Return [x, y] of the center of cell containing provided text 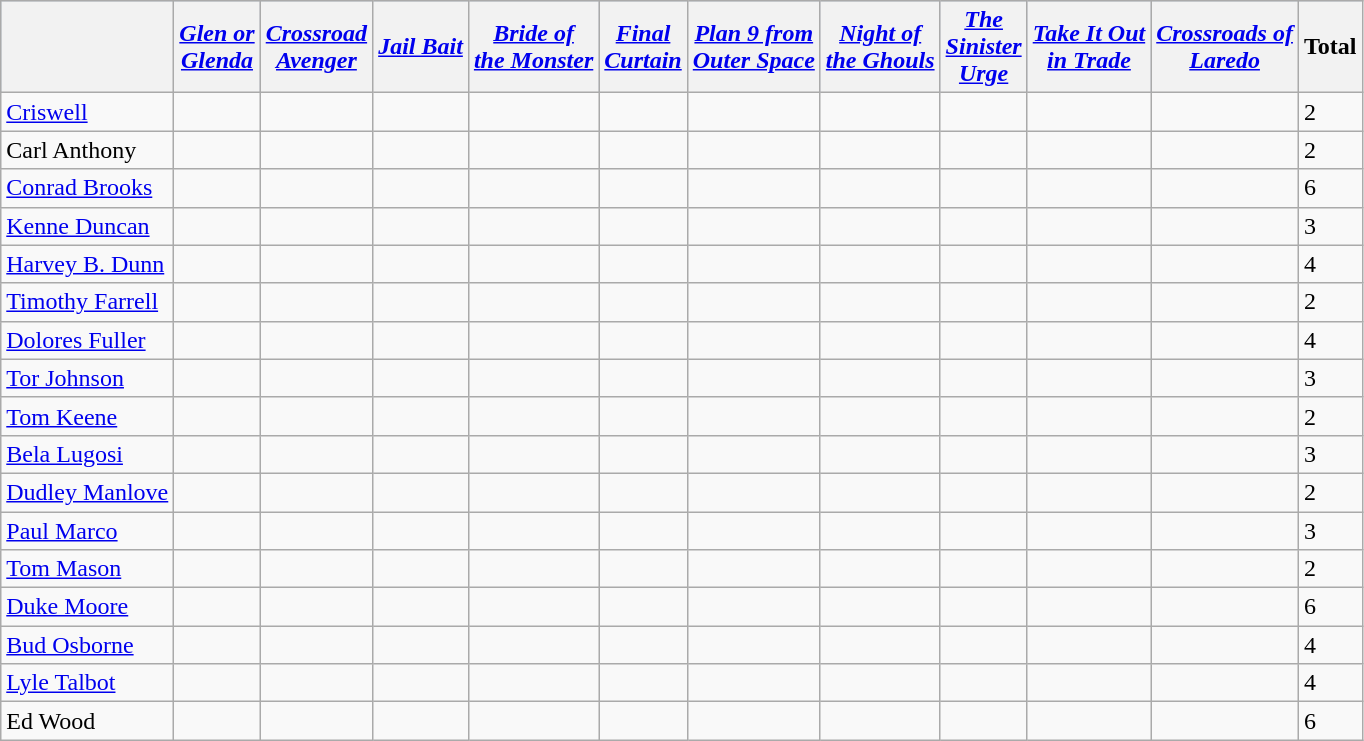
Plan 9 fromOuter Space [754, 47]
Tom Keene [88, 416]
Night ofthe Ghouls [880, 47]
Criswell [88, 112]
Duke Moore [88, 607]
Bud Osborne [88, 645]
Tom Mason [88, 569]
Take It Outin Trade [1089, 47]
Paul Marco [88, 531]
CrossroadAvenger [316, 47]
Lyle Talbot [88, 683]
Jail Bait [421, 47]
TheSinisterUrge [984, 47]
Dudley Manlove [88, 492]
Ed Wood [88, 721]
Bride ofthe Monster [533, 47]
Glen orGlenda [217, 47]
Conrad Brooks [88, 188]
Kenne Duncan [88, 226]
Dolores Fuller [88, 340]
Timothy Farrell [88, 302]
Harvey B. Dunn [88, 264]
FinalCurtain [643, 47]
Tor Johnson [88, 378]
Crossroads ofLaredo [1225, 47]
Bela Lugosi [88, 454]
Total [1330, 47]
Carl Anthony [88, 150]
